Provide the [x, y] coordinate of the cell's center where the given text is located.  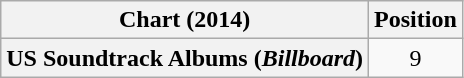
US Soundtrack Albums (Billboard) [185, 58]
9 [416, 58]
Chart (2014) [185, 20]
Position [416, 20]
